For the text-containing cell, return its midpoint in (X, Y) coordinate format. 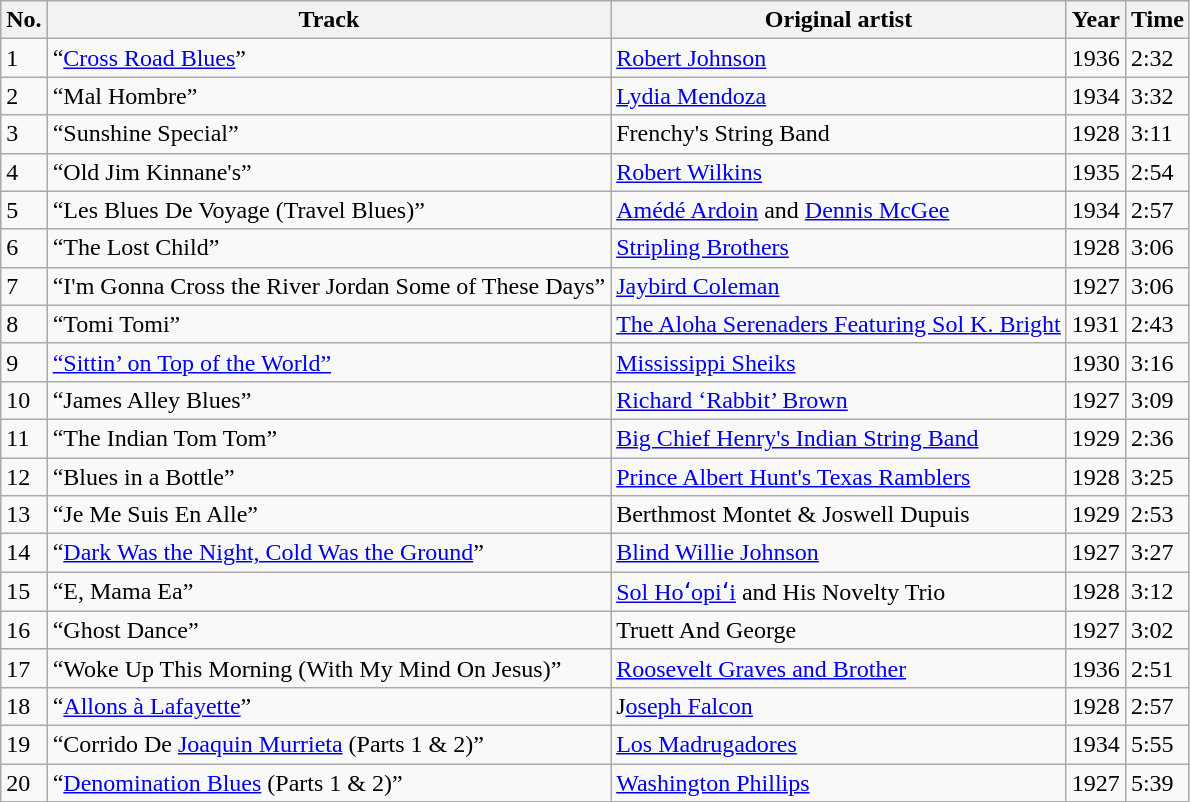
5 (24, 210)
“Tomi Tomi” (329, 324)
“Je Me Suis En Alle” (329, 515)
3:09 (1157, 400)
Stripling Brothers (839, 248)
Robert Wilkins (839, 172)
2 (24, 96)
17 (24, 668)
Sol Hoʻopiʻi and His Novelty Trio (839, 592)
1930 (1096, 362)
“Sittin’ on Top of the World” (329, 362)
6 (24, 248)
2:43 (1157, 324)
“Les Blues De Voyage (Travel Blues)” (329, 210)
Mississippi Sheiks (839, 362)
3:32 (1157, 96)
18 (24, 706)
15 (24, 592)
Los Madrugadores (839, 744)
20 (24, 783)
Frenchy's String Band (839, 134)
Big Chief Henry's Indian String Band (839, 438)
Roosevelt Graves and Brother (839, 668)
“Old Jim Kinnane's” (329, 172)
“Cross Road Blues” (329, 58)
3:27 (1157, 553)
10 (24, 400)
“E, Mama Ea” (329, 592)
7 (24, 286)
Jaybird Coleman (839, 286)
12 (24, 477)
Blind Willie Johnson (839, 553)
“Corrido De Joaquin Murrieta (Parts 1 & 2)” (329, 744)
The Aloha Serenaders Featuring Sol K. Bright (839, 324)
No. (24, 20)
Year (1096, 20)
“Mal Hombre” (329, 96)
3:11 (1157, 134)
4 (24, 172)
Lydia Mendoza (839, 96)
Time (1157, 20)
Richard ‘Rabbit’ Brown (839, 400)
“The Indian Tom Tom” (329, 438)
“Woke Up This Morning (With My Mind On Jesus)” (329, 668)
“I'm Gonna Cross the River Jordan Some of These Days” (329, 286)
2:36 (1157, 438)
Robert Johnson (839, 58)
2:32 (1157, 58)
3:02 (1157, 630)
16 (24, 630)
3:12 (1157, 592)
Amédé Ardoin and Dennis McGee (839, 210)
8 (24, 324)
Original artist (839, 20)
9 (24, 362)
3:25 (1157, 477)
2:54 (1157, 172)
Washington Phillips (839, 783)
5:55 (1157, 744)
13 (24, 515)
3 (24, 134)
“Ghost Dance” (329, 630)
Joseph Falcon (839, 706)
Prince Albert Hunt's Texas Ramblers (839, 477)
2:53 (1157, 515)
“Blues in a Bottle” (329, 477)
“James Alley Blues” (329, 400)
“The Lost Child” (329, 248)
1 (24, 58)
“Sunshine Special” (329, 134)
2:51 (1157, 668)
“Denomination Blues (Parts 1 & 2)” (329, 783)
19 (24, 744)
Truett And George (839, 630)
14 (24, 553)
1935 (1096, 172)
11 (24, 438)
“Dark Was the Night, Cold Was the Ground” (329, 553)
5:39 (1157, 783)
Berthmost Montet & Joswell Dupuis (839, 515)
3:16 (1157, 362)
“Allons à Lafayette” (329, 706)
Track (329, 20)
1931 (1096, 324)
